Detect which cell encompasses the target text, then output its (x, y) center coordinate. 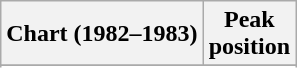
Peakposition (249, 34)
Chart (1982–1983) (102, 34)
